Extract the (X, Y) coordinate from the center of the cell holding the provided text.  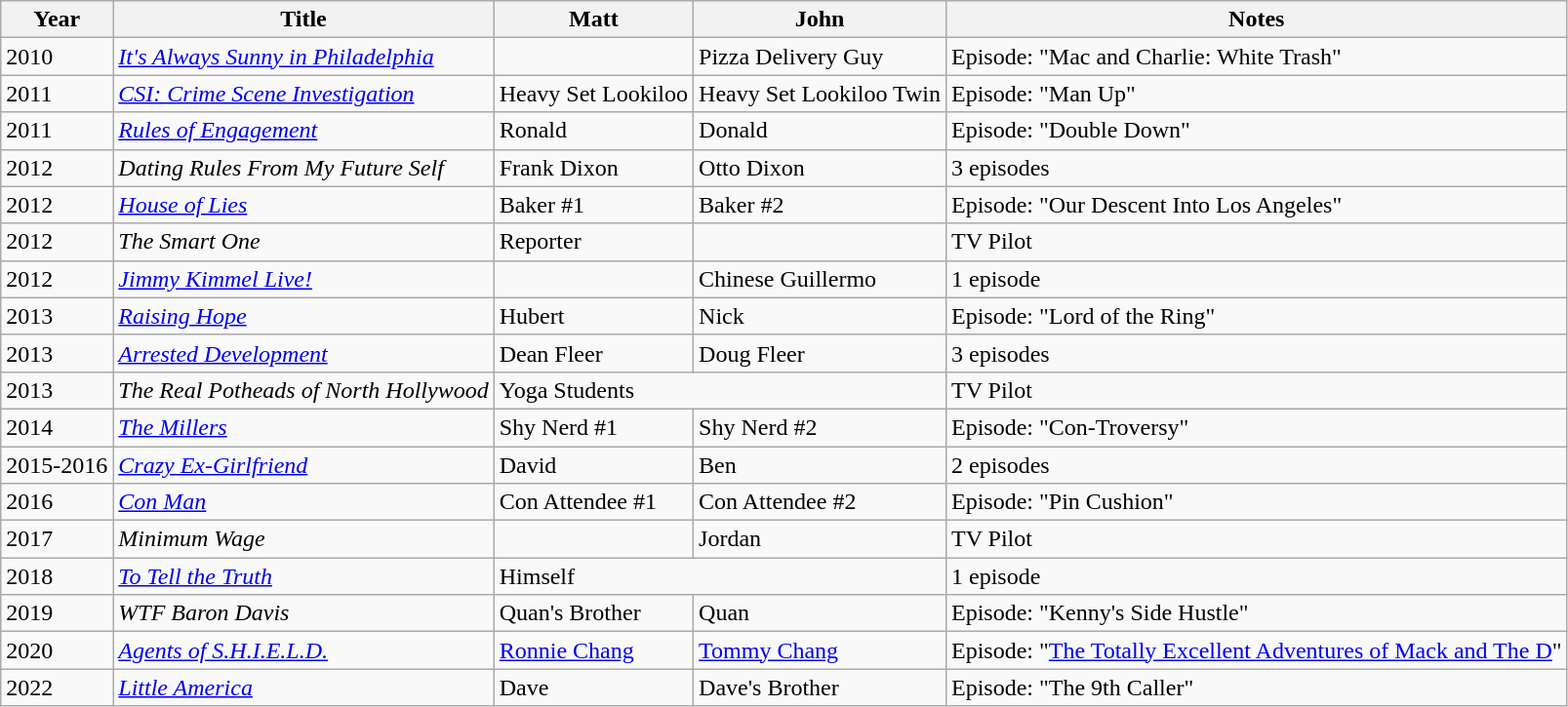
Year (57, 20)
David (593, 465)
Ronald (593, 131)
2014 (57, 427)
Ronnie Chang (593, 650)
2 episodes (1257, 465)
Dean Fleer (593, 353)
Episode: "Double Down" (1257, 131)
Heavy Set Lookiloo Twin (820, 94)
Dave (593, 687)
Otto Dixon (820, 168)
Notes (1257, 20)
Episode: "Man Up" (1257, 94)
Episode: "Our Descent Into Los Angeles" (1257, 205)
Frank Dixon (593, 168)
Dating Rules From My Future Self (303, 168)
Raising Hope (303, 316)
Yoga Students (720, 390)
Con Man (303, 502)
2018 (57, 576)
Episode: "Con-Troversy" (1257, 427)
Nick (820, 316)
Heavy Set Lookiloo (593, 94)
Doug Fleer (820, 353)
Tommy Chang (820, 650)
Hubert (593, 316)
The Real Potheads of North Hollywood (303, 390)
Agents of S.H.I.E.L.D. (303, 650)
John (820, 20)
2010 (57, 57)
WTF Baron Davis (303, 613)
Pizza Delivery Guy (820, 57)
Title (303, 20)
Episode: "The Totally Excellent Adventures of Mack and The D" (1257, 650)
CSI: Crime Scene Investigation (303, 94)
Jordan (820, 539)
Minimum Wage (303, 539)
Little America (303, 687)
Ben (820, 465)
Quan (820, 613)
Arrested Development (303, 353)
To Tell the Truth (303, 576)
Baker #1 (593, 205)
2020 (57, 650)
2015-2016 (57, 465)
2016 (57, 502)
Himself (720, 576)
Rules of Engagement (303, 131)
Baker #2 (820, 205)
2019 (57, 613)
Shy Nerd #1 (593, 427)
Crazy Ex-Girlfriend (303, 465)
Jimmy Kimmel Live! (303, 279)
Dave's Brother (820, 687)
Reporter (593, 242)
Episode: "Lord of the Ring" (1257, 316)
2017 (57, 539)
Episode: "Pin Cushion" (1257, 502)
Donald (820, 131)
Quan's Brother (593, 613)
2022 (57, 687)
Matt (593, 20)
House of Lies (303, 205)
Episode: "Mac and Charlie: White Trash" (1257, 57)
The Smart One (303, 242)
Con Attendee #2 (820, 502)
The Millers (303, 427)
Shy Nerd #2 (820, 427)
Con Attendee #1 (593, 502)
It's Always Sunny in Philadelphia (303, 57)
Episode: "The 9th Caller" (1257, 687)
Episode: "Kenny's Side Hustle" (1257, 613)
Chinese Guillermo (820, 279)
